From the cell containing the given text, extract its center point as [x, y] coordinate. 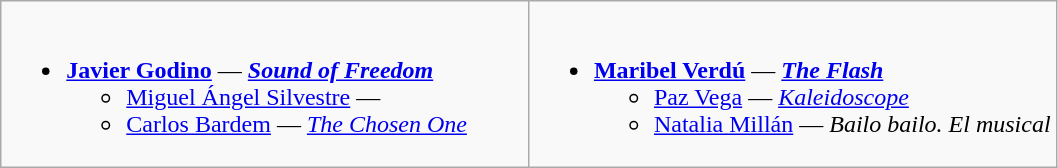
Maribel Verdú — The FlashPaz Vega — KaleidoscopeNatalia Millán — Bailo bailo. El musical [792, 84]
Javier Godino — Sound of FreedomMiguel Ángel Silvestre — Carlos Bardem — The Chosen One [265, 84]
